Extract the (x, y) coordinate from the center of the cell holding the provided text.  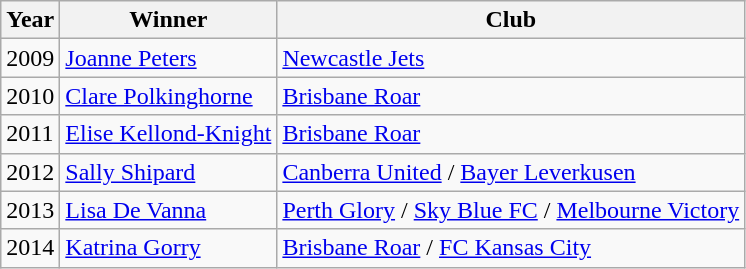
2013 (30, 210)
2012 (30, 172)
Clare Polkinghorne (168, 96)
Perth Glory / Sky Blue FC / Melbourne Victory (511, 210)
Elise Kellond-Knight (168, 134)
2011 (30, 134)
2014 (30, 248)
Winner (168, 20)
Joanne Peters (168, 58)
Brisbane Roar / FC Kansas City (511, 248)
Newcastle Jets (511, 58)
Canberra United / Bayer Leverkusen (511, 172)
Lisa De Vanna (168, 210)
2009 (30, 58)
Katrina Gorry (168, 248)
2010 (30, 96)
Year (30, 20)
Club (511, 20)
Sally Shipard (168, 172)
